Output the (X, Y) coordinate of the center of the cell containing the given text.  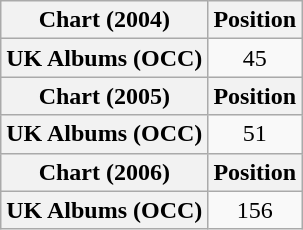
156 (255, 210)
Chart (2005) (104, 96)
Chart (2004) (104, 20)
51 (255, 134)
Chart (2006) (104, 172)
45 (255, 58)
